Determine the (X, Y) coordinate at the center of the cell enclosing the given text.  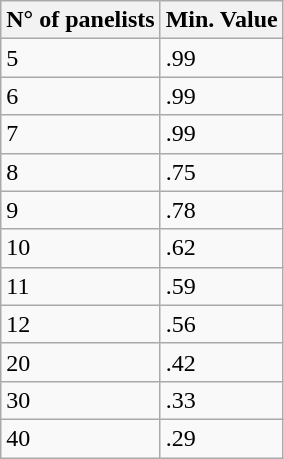
7 (80, 134)
30 (80, 400)
.59 (222, 286)
11 (80, 286)
.75 (222, 172)
.33 (222, 400)
20 (80, 362)
.29 (222, 438)
.56 (222, 324)
.62 (222, 248)
10 (80, 248)
40 (80, 438)
N° of panelists (80, 20)
6 (80, 96)
12 (80, 324)
8 (80, 172)
Min. Value (222, 20)
5 (80, 58)
9 (80, 210)
.42 (222, 362)
.78 (222, 210)
